Determine the (x, y) coordinate at the center of the cell enclosing the given text.  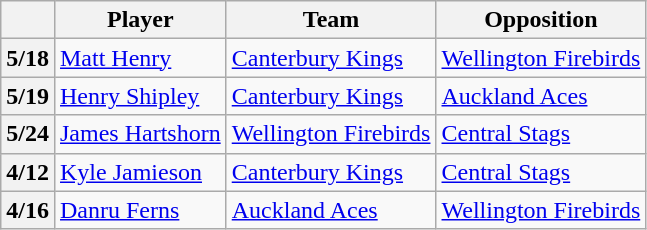
5/18 (28, 58)
5/24 (28, 134)
4/12 (28, 172)
James Hartshorn (140, 134)
5/19 (28, 96)
Player (140, 20)
Danru Ferns (140, 210)
Kyle Jamieson (140, 172)
Team (331, 20)
Opposition (541, 20)
4/16 (28, 210)
Matt Henry (140, 58)
Henry Shipley (140, 96)
